Determine the [X, Y] coordinate at the center of the cell enclosing the given text.  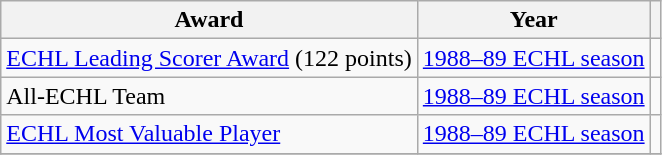
Year [534, 20]
ECHL Leading Scorer Award (122 points) [210, 58]
ECHL Most Valuable Player [210, 134]
All-ECHL Team [210, 96]
Award [210, 20]
